Detect which cell encompasses the target text, then output its [x, y] center coordinate. 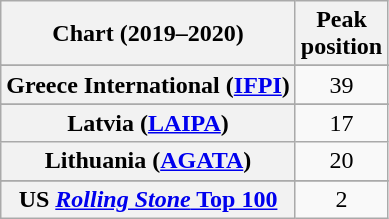
20 [341, 161]
Latvia (LAIPA) [148, 123]
17 [341, 123]
2 [341, 199]
Chart (2019–2020) [148, 34]
Lithuania (AGATA) [148, 161]
Greece International (IFPI) [148, 85]
39 [341, 85]
Peakposition [341, 34]
US Rolling Stone Top 100 [148, 199]
